Find where the given text appears and provide that cell's center as (X, Y) coordinate. 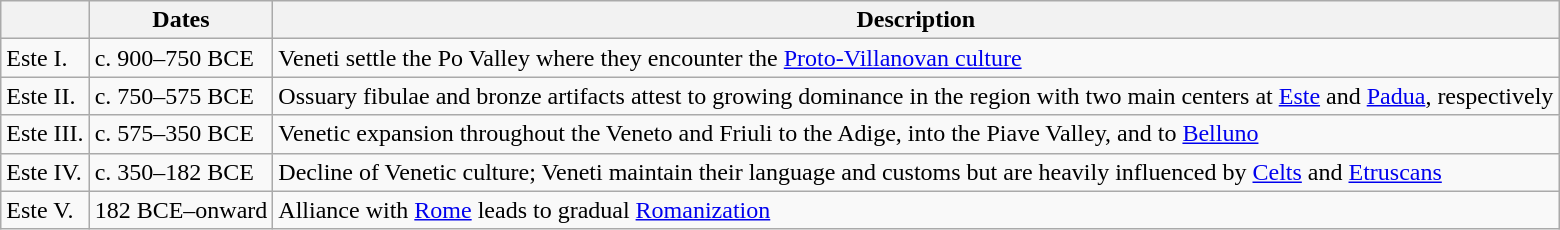
Description (916, 20)
Este V. (45, 210)
c. 575–350 BCE (181, 134)
Este IV. (45, 172)
Ossuary fibulae and bronze artifacts attest to growing dominance in the region with two main centers at Este and Padua, respectively (916, 96)
c. 750–575 BCE (181, 96)
Este I. (45, 58)
Veneti settle the Po Valley where they encounter the Proto-Villanovan culture (916, 58)
Venetic expansion throughout the Veneto and Friuli to the Adige, into the Piave Valley, and to Belluno (916, 134)
Decline of Venetic culture; Veneti maintain their language and customs but are heavily influenced by Celts and Etruscans (916, 172)
Alliance with Rome leads to gradual Romanization (916, 210)
Este II. (45, 96)
c. 900–750 BCE (181, 58)
182 BCE–onward (181, 210)
c. 350–182 BCE (181, 172)
Este III. (45, 134)
Dates (181, 20)
